For the text-containing cell, return its midpoint in (x, y) coordinate format. 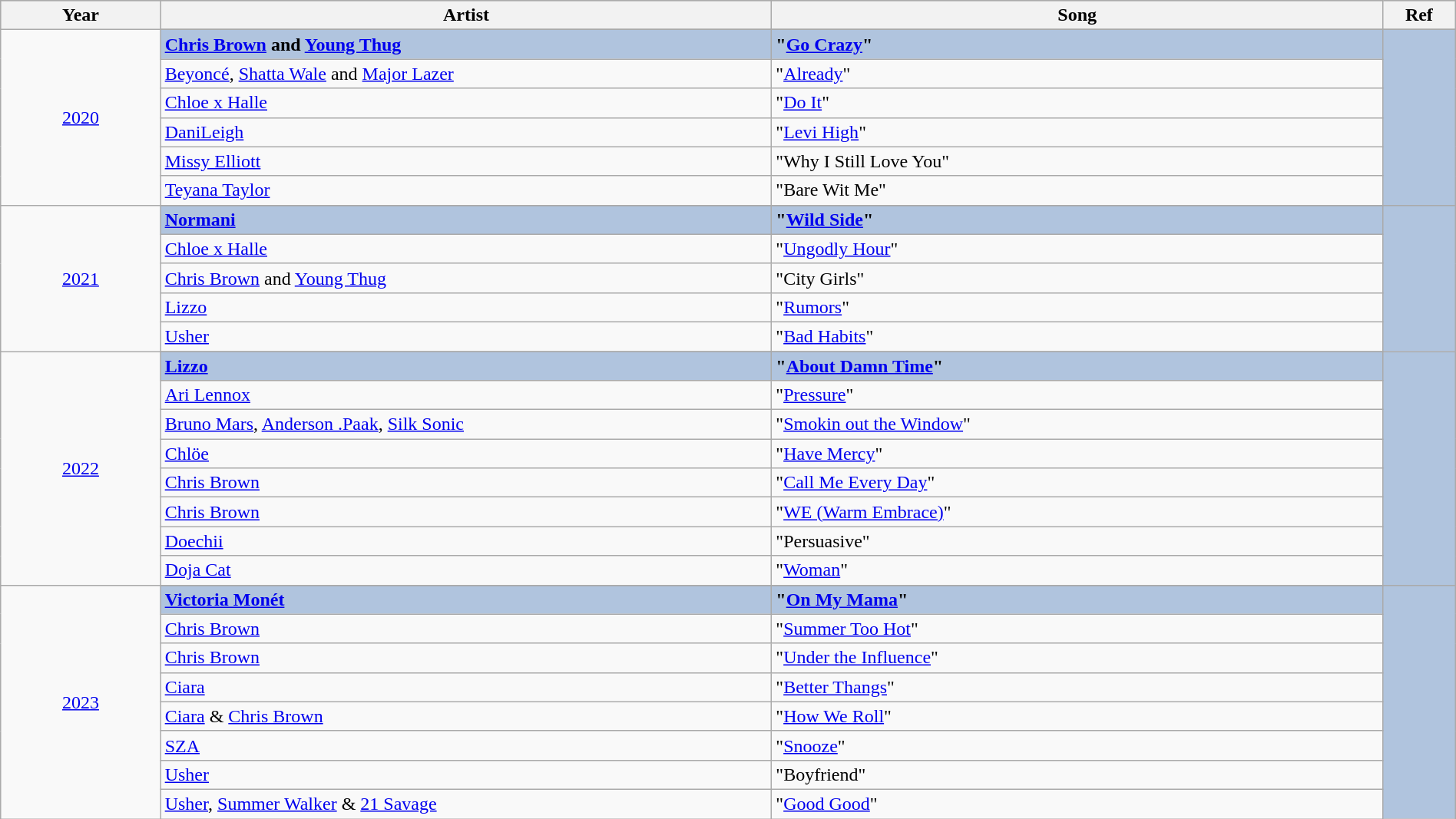
Year (81, 15)
"Bad Habits" (1077, 336)
Ciara & Chris Brown (466, 716)
"Woman" (1077, 570)
Normani (466, 220)
SZA (466, 745)
"Snooze" (1077, 745)
Chlöe (466, 454)
"Why I Still Love You" (1077, 161)
"How We Roll" (1077, 716)
"Call Me Every Day" (1077, 483)
Beyoncé, Shatta Wale and Major Lazer (466, 74)
"Do It" (1077, 103)
"Already" (1077, 74)
Song (1077, 15)
"Go Crazy" (1077, 45)
2020 (81, 117)
"On My Mama" (1077, 599)
Artist (466, 15)
"Persuasive" (1077, 541)
"About Damn Time" (1077, 366)
DaniLeigh (466, 132)
Doja Cat (466, 570)
2022 (81, 468)
"Ungodly Hour" (1077, 249)
"WE (Warm Embrace)" (1077, 512)
"Pressure" (1077, 395)
"Smokin out the Window" (1077, 424)
"Summer Too Hot" (1077, 629)
Ref (1419, 15)
"Have Mercy" (1077, 454)
Ari Lennox (466, 395)
Doechii (466, 541)
Teyana Taylor (466, 190)
"Boyfriend" (1077, 774)
"City Girls" (1077, 278)
"Wild Side" (1077, 220)
2021 (81, 278)
Ciara (466, 687)
Victoria Monét (466, 599)
"Good Good" (1077, 804)
2023 (81, 702)
"Better Thangs" (1077, 687)
"Levi High" (1077, 132)
"Bare Wit Me" (1077, 190)
"Rumors" (1077, 307)
Missy Elliott (466, 161)
Usher, Summer Walker & 21 Savage (466, 804)
"Under the Influence" (1077, 658)
Bruno Mars, Anderson .Paak, Silk Sonic (466, 424)
